Detect which cell encompasses the target text, then output its [X, Y] center coordinate. 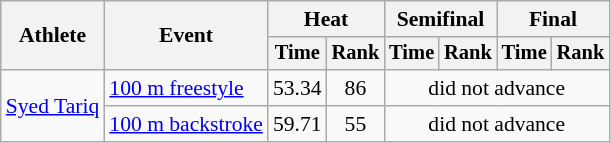
Heat [326, 19]
100 m freestyle [186, 88]
Syed Tariq [53, 106]
Final [553, 19]
Athlete [53, 36]
Semifinal [440, 19]
53.34 [298, 88]
59.71 [298, 124]
86 [356, 88]
100 m backstroke [186, 124]
Event [186, 36]
55 [356, 124]
